Locate the cell with the specified text and output its (X, Y) center coordinate. 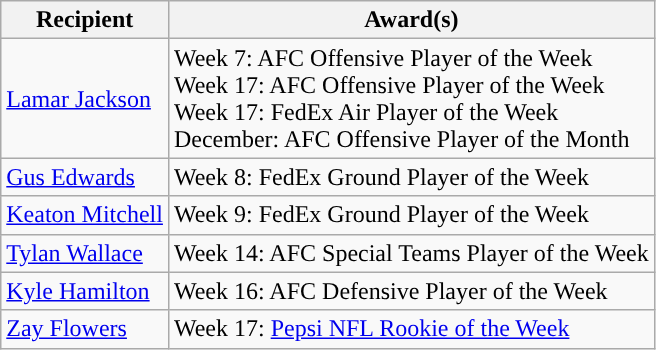
Award(s) (411, 20)
Zay Flowers (85, 329)
Week 14: AFC Special Teams Player of the Week (411, 253)
Week 8: FedEx Ground Player of the Week (411, 177)
Recipient (85, 20)
Gus Edwards (85, 177)
Week 16: AFC Defensive Player of the Week (411, 291)
Keaton Mitchell (85, 215)
Week 17: Pepsi NFL Rookie of the Week (411, 329)
Week 9: FedEx Ground Player of the Week (411, 215)
Lamar Jackson (85, 98)
Kyle Hamilton (85, 291)
Tylan Wallace (85, 253)
